Identify which cell holds the provided text, then report its [X, Y] central coordinate. 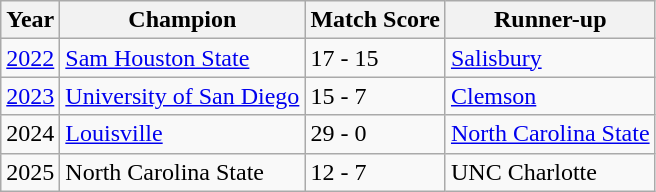
Runner-up [550, 20]
Louisville [182, 134]
Clemson [550, 96]
2025 [30, 172]
2022 [30, 58]
UNC Charlotte [550, 172]
17 - 15 [376, 58]
29 - 0 [376, 134]
2024 [30, 134]
Sam Houston State [182, 58]
12 - 7 [376, 172]
Champion [182, 20]
Salisbury [550, 58]
2023 [30, 96]
15 - 7 [376, 96]
University of San Diego [182, 96]
Year [30, 20]
Match Score [376, 20]
